Scan for the cell matching the given text and deliver its [x, y] coordinate at center. 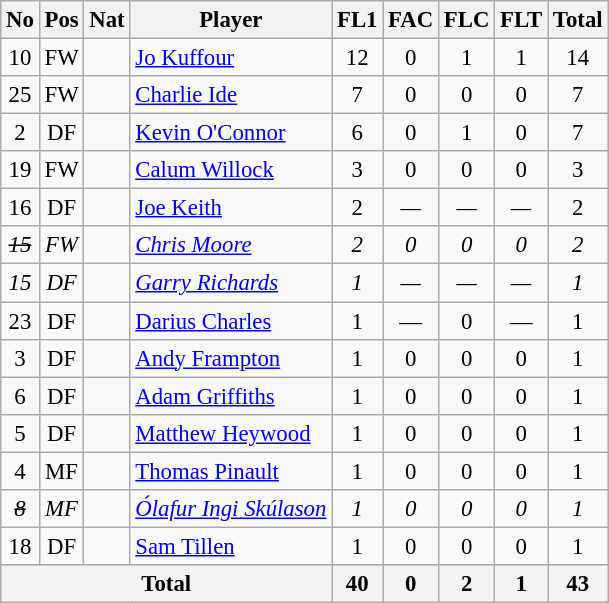
Chris Moore [231, 245]
Andy Frampton [231, 358]
Darius Charles [231, 321]
Nat [107, 20]
43 [578, 584]
Adam Griffiths [231, 396]
5 [20, 433]
16 [20, 208]
FLT [522, 20]
FL1 [358, 20]
No [20, 20]
25 [20, 95]
23 [20, 321]
Kevin O'Connor [231, 133]
19 [20, 170]
FLC [467, 20]
Joe Keith [231, 208]
Garry Richards [231, 283]
Pos [62, 20]
14 [578, 58]
Player [231, 20]
Calum Willock [231, 170]
FAC [411, 20]
Matthew Heywood [231, 433]
40 [358, 584]
Jo Kuffour [231, 58]
4 [20, 471]
Thomas Pinault [231, 471]
10 [20, 58]
Charlie Ide [231, 95]
Ólafur Ingi Skúlason [231, 509]
Sam Tillen [231, 546]
12 [358, 58]
8 [20, 509]
18 [20, 546]
